Pinpoint the cell where the given text exists, returning its (x, y) midpoint coordinate. 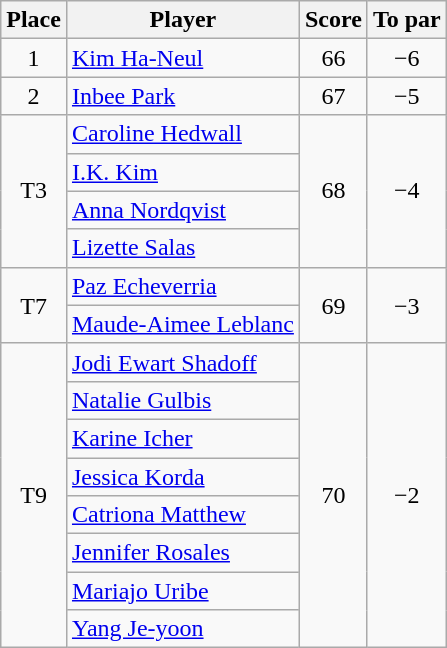
66 (333, 58)
−3 (406, 305)
Inbee Park (182, 96)
Maude-Aimee Leblanc (182, 324)
To par (406, 20)
Natalie Gulbis (182, 400)
Player (182, 20)
−6 (406, 58)
70 (333, 495)
Jodi Ewart Shadoff (182, 362)
−4 (406, 191)
T3 (34, 191)
Catriona Matthew (182, 515)
Score (333, 20)
Anna Nordqvist (182, 210)
Jennifer Rosales (182, 553)
68 (333, 191)
T7 (34, 305)
1 (34, 58)
T9 (34, 495)
Caroline Hedwall (182, 134)
Kim Ha-Neul (182, 58)
−2 (406, 495)
2 (34, 96)
Karine Icher (182, 438)
Paz Echeverria (182, 286)
69 (333, 305)
Lizette Salas (182, 248)
I.K. Kim (182, 172)
Yang Je-yoon (182, 629)
Jessica Korda (182, 477)
−5 (406, 96)
Place (34, 20)
Mariajo Uribe (182, 591)
67 (333, 96)
